Pinpoint the cell where the given text exists, returning its (x, y) midpoint coordinate. 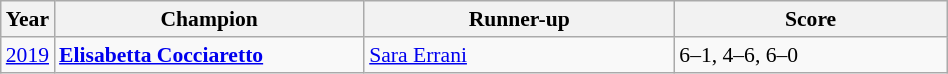
6–1, 4–6, 6–0 (810, 55)
Year (28, 19)
Elisabetta Cocciaretto (209, 55)
Runner-up (519, 19)
Sara Errani (519, 55)
Champion (209, 19)
Score (810, 19)
2019 (28, 55)
